Return (x, y) of the center of cell containing provided text 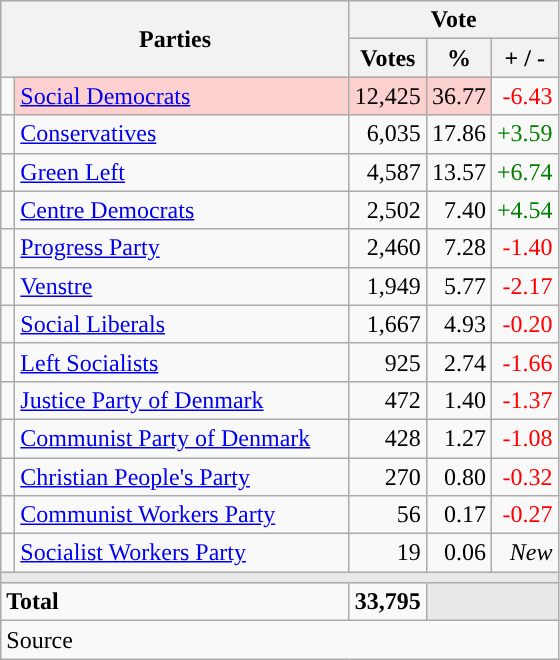
Parties (176, 39)
17.86 (458, 134)
428 (388, 438)
+ / - (524, 58)
0.80 (458, 477)
1.27 (458, 438)
1.40 (458, 400)
-0.20 (524, 324)
Total (176, 602)
-1.40 (524, 248)
19 (388, 553)
6,035 (388, 134)
-0.27 (524, 515)
Votes (388, 58)
Christian People's Party (182, 477)
Green Left (182, 172)
1,949 (388, 286)
-1.08 (524, 438)
56 (388, 515)
4,587 (388, 172)
5.77 (458, 286)
Conservatives (182, 134)
Vote (454, 20)
36.77 (458, 96)
12,425 (388, 96)
-1.66 (524, 362)
33,795 (388, 602)
Left Socialists (182, 362)
0.06 (458, 553)
+6.74 (524, 172)
Socialist Workers Party (182, 553)
Social Democrats (182, 96)
Source (280, 640)
Centre Democrats (182, 210)
Progress Party (182, 248)
4.93 (458, 324)
-6.43 (524, 96)
Justice Party of Denmark (182, 400)
7.28 (458, 248)
Communist Workers Party (182, 515)
7.40 (458, 210)
Communist Party of Denmark (182, 438)
2,460 (388, 248)
+4.54 (524, 210)
+3.59 (524, 134)
925 (388, 362)
Venstre (182, 286)
13.57 (458, 172)
-2.17 (524, 286)
2,502 (388, 210)
1,667 (388, 324)
-1.37 (524, 400)
2.74 (458, 362)
New (524, 553)
% (458, 58)
0.17 (458, 515)
472 (388, 400)
-0.32 (524, 477)
270 (388, 477)
Social Liberals (182, 324)
